For the text-containing cell, return its midpoint in [x, y] coordinate format. 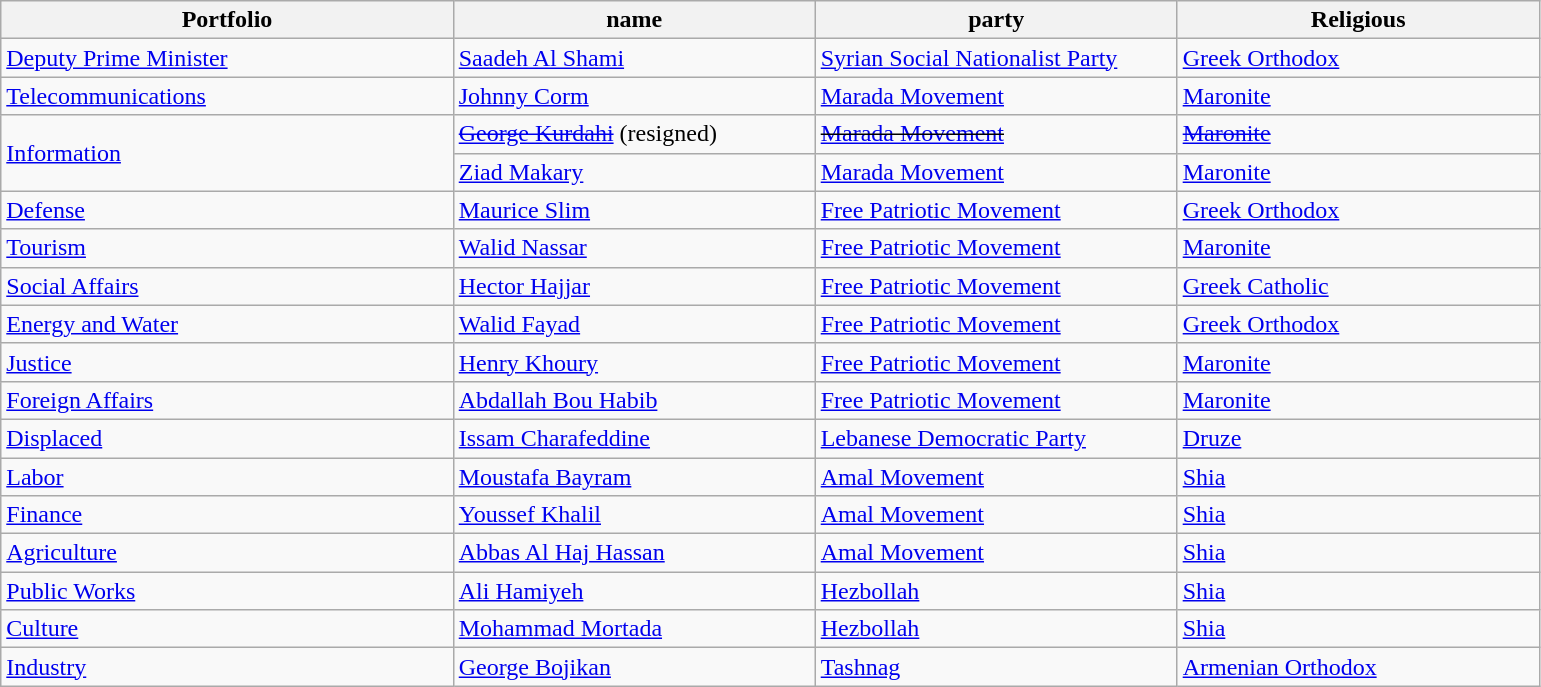
Lebanese Democratic Party [996, 438]
George Bojikan [634, 667]
Social Affairs [227, 286]
Labor [227, 477]
Abdallah Bou Habib [634, 400]
party [996, 20]
Johnny Corm [634, 96]
Information [227, 153]
Finance [227, 515]
Industry [227, 667]
Energy and Water [227, 324]
Henry Khoury [634, 362]
Ziad Makary [634, 172]
Greek Catholic [1358, 286]
Druze [1358, 438]
Abbas Al Haj Hassan [634, 553]
Issam Charafeddine [634, 438]
Maurice Slim [634, 210]
Tourism [227, 248]
Walid Fayad [634, 324]
Public Works [227, 591]
Tashnag [996, 667]
Hector Hajjar [634, 286]
Moustafa Bayram [634, 477]
Defense [227, 210]
Walid Nassar [634, 248]
Displaced [227, 438]
Armenian Orthodox [1358, 667]
Justice [227, 362]
Syrian Social Nationalist Party [996, 58]
Saadeh Al Shami [634, 58]
Culture [227, 629]
Deputy Prime Minister [227, 58]
Telecommunications [227, 96]
Religious [1358, 20]
George Kurdahi (resigned) [634, 134]
name [634, 20]
Mohammad Mortada [634, 629]
Agriculture [227, 553]
Youssef Khalil [634, 515]
Ali Hamiyeh [634, 591]
Foreign Affairs [227, 400]
Portfolio [227, 20]
